Return [X, Y] of the center of cell containing provided text 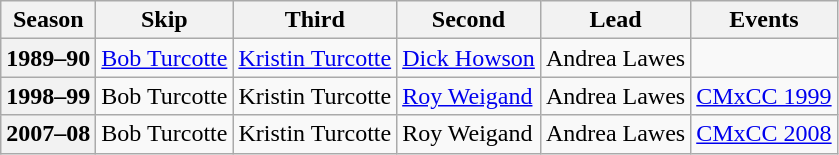
Skip [164, 20]
2007–08 [48, 134]
CMxCC 2008 [764, 134]
Second [469, 20]
Dick Howson [469, 58]
Third [315, 20]
Events [764, 20]
CMxCC 1999 [764, 96]
1998–99 [48, 96]
Season [48, 20]
Lead [615, 20]
1989–90 [48, 58]
